Locate the cell with the specified text and output its (X, Y) center coordinate. 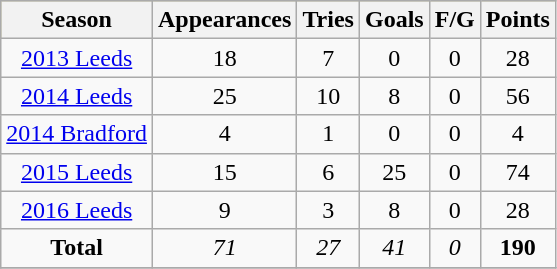
71 (224, 248)
2015 Leeds (77, 172)
74 (518, 172)
Appearances (224, 20)
F/G (454, 20)
41 (394, 248)
2014 Leeds (77, 96)
Goals (394, 20)
Points (518, 20)
18 (224, 58)
1 (328, 134)
Tries (328, 20)
2016 Leeds (77, 210)
56 (518, 96)
2014 Bradford (77, 134)
190 (518, 248)
7 (328, 58)
27 (328, 248)
10 (328, 96)
15 (224, 172)
9 (224, 210)
3 (328, 210)
2013 Leeds (77, 58)
6 (328, 172)
Season (77, 20)
Total (77, 248)
